Output the [X, Y] coordinate of the center of the cell containing the given text.  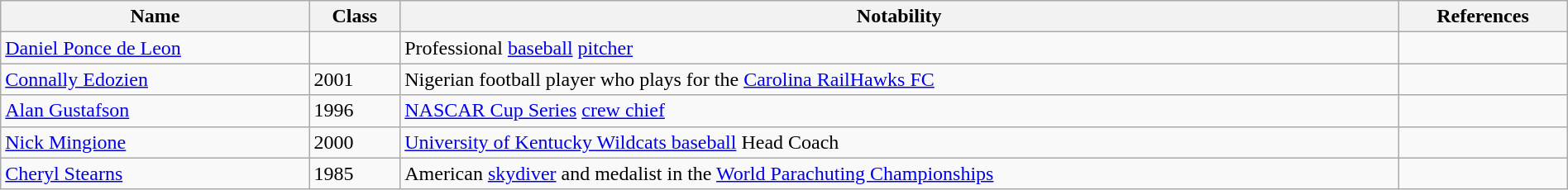
Nigerian football player who plays for the Carolina RailHawks FC [900, 79]
University of Kentucky Wildcats baseball Head Coach [900, 142]
American skydiver and medalist in the World Parachuting Championships [900, 173]
Alan Gustafson [155, 111]
Class [355, 17]
Notability [900, 17]
References [1484, 17]
NASCAR Cup Series crew chief [900, 111]
Cheryl Stearns [155, 173]
Daniel Ponce de Leon [155, 48]
2001 [355, 79]
1996 [355, 111]
Name [155, 17]
Connally Edozien [155, 79]
Professional baseball pitcher [900, 48]
2000 [355, 142]
1985 [355, 173]
Nick Mingione [155, 142]
